Find where the given text appears and provide that cell's center as [X, Y] coordinate. 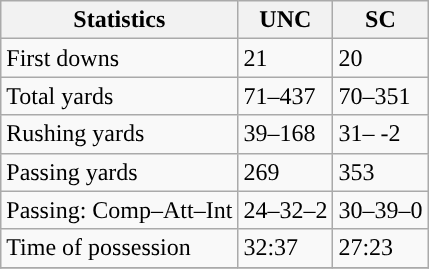
71–437 [286, 96]
21 [286, 58]
Rushing yards [120, 134]
30–39–0 [380, 210]
Time of possession [120, 248]
First downs [120, 58]
353 [380, 172]
SC [380, 20]
Statistics [120, 20]
20 [380, 58]
UNC [286, 20]
32:37 [286, 248]
70–351 [380, 96]
269 [286, 172]
Passing: Comp–Att–Int [120, 210]
Total yards [120, 96]
Passing yards [120, 172]
39–168 [286, 134]
27:23 [380, 248]
31– -2 [380, 134]
24–32–2 [286, 210]
